Return (X, Y) of the center of cell containing provided text 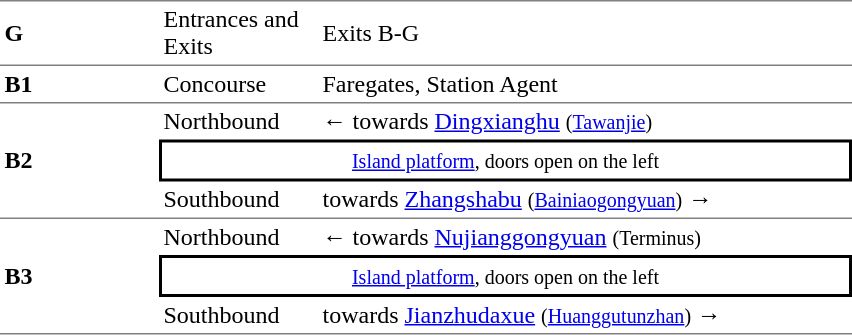
Exits B-G (585, 33)
B2 (80, 162)
B3 (80, 277)
← towards Dingxianghu (Tawanjie) (585, 122)
Entrances and Exits (238, 33)
← towards Nujianggongyuan (Terminus) (585, 237)
B1 (80, 85)
towards Zhangshabu (Bainiaogongyuan) → (585, 201)
G (80, 33)
Concourse (238, 85)
Faregates, Station Agent (585, 85)
towards Jianzhudaxue (Huanggutunzhan) → (585, 316)
